Scan for the cell matching the given text and deliver its [X, Y] coordinate at center. 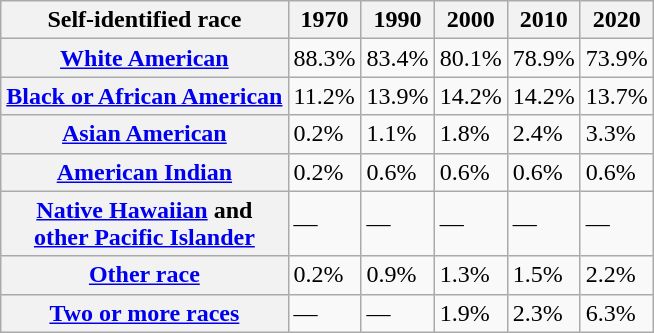
1.5% [544, 275]
Self-identified race [144, 20]
80.1% [470, 58]
83.4% [398, 58]
1990 [398, 20]
2010 [544, 20]
6.3% [616, 313]
American Indian [144, 172]
1.8% [470, 134]
1.9% [470, 313]
Two or more races [144, 313]
3.3% [616, 134]
1970 [324, 20]
73.9% [616, 58]
13.7% [616, 96]
Asian American [144, 134]
Native Hawaiian andother Pacific Islander [144, 224]
Other race [144, 275]
2020 [616, 20]
2.3% [544, 313]
11.2% [324, 96]
0.9% [398, 275]
13.9% [398, 96]
2000 [470, 20]
Black or African American [144, 96]
88.3% [324, 58]
1.3% [470, 275]
1.1% [398, 134]
2.2% [616, 275]
78.9% [544, 58]
White American [144, 58]
2.4% [544, 134]
